Find where the given text appears and provide that cell's center as [X, Y] coordinate. 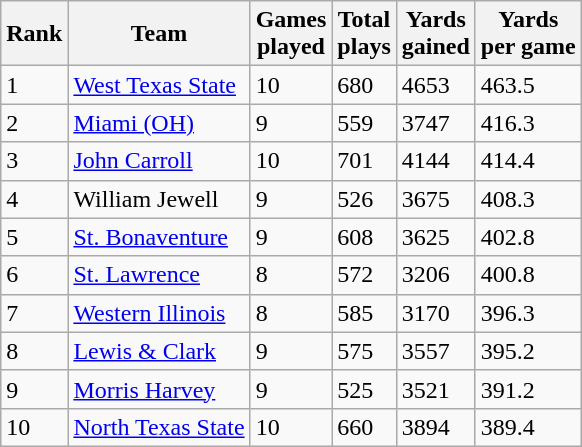
7 [34, 313]
Morris Harvey [159, 389]
6 [34, 275]
3521 [436, 389]
3170 [436, 313]
525 [364, 389]
William Jewell [159, 199]
701 [364, 161]
Rank [34, 34]
John Carroll [159, 161]
400.8 [528, 275]
Team [159, 34]
463.5 [528, 85]
559 [364, 123]
4 [34, 199]
660 [364, 427]
Yardsper game [528, 34]
389.4 [528, 427]
408.3 [528, 199]
608 [364, 237]
416.3 [528, 123]
1 [34, 85]
391.2 [528, 389]
North Texas State [159, 427]
Gamesplayed [291, 34]
West Texas State [159, 85]
Lewis & Clark [159, 351]
3894 [436, 427]
4144 [436, 161]
4653 [436, 85]
St. Bonaventure [159, 237]
3557 [436, 351]
526 [364, 199]
572 [364, 275]
3206 [436, 275]
5 [34, 237]
396.3 [528, 313]
680 [364, 85]
Yardsgained [436, 34]
3625 [436, 237]
St. Lawrence [159, 275]
3 [34, 161]
2 [34, 123]
414.4 [528, 161]
Totalplays [364, 34]
395.2 [528, 351]
Western Illinois [159, 313]
3747 [436, 123]
402.8 [528, 237]
585 [364, 313]
3675 [436, 199]
Miami (OH) [159, 123]
575 [364, 351]
